Return (x, y) of the center of cell containing provided text 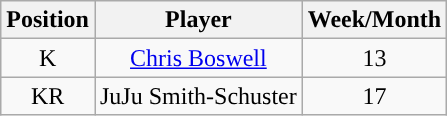
JuJu Smith-Schuster (198, 96)
KR (48, 96)
Player (198, 20)
13 (374, 58)
K (48, 58)
Chris Boswell (198, 58)
Week/Month (374, 20)
17 (374, 96)
Position (48, 20)
